For the text-containing cell, return its midpoint in [X, Y] coordinate format. 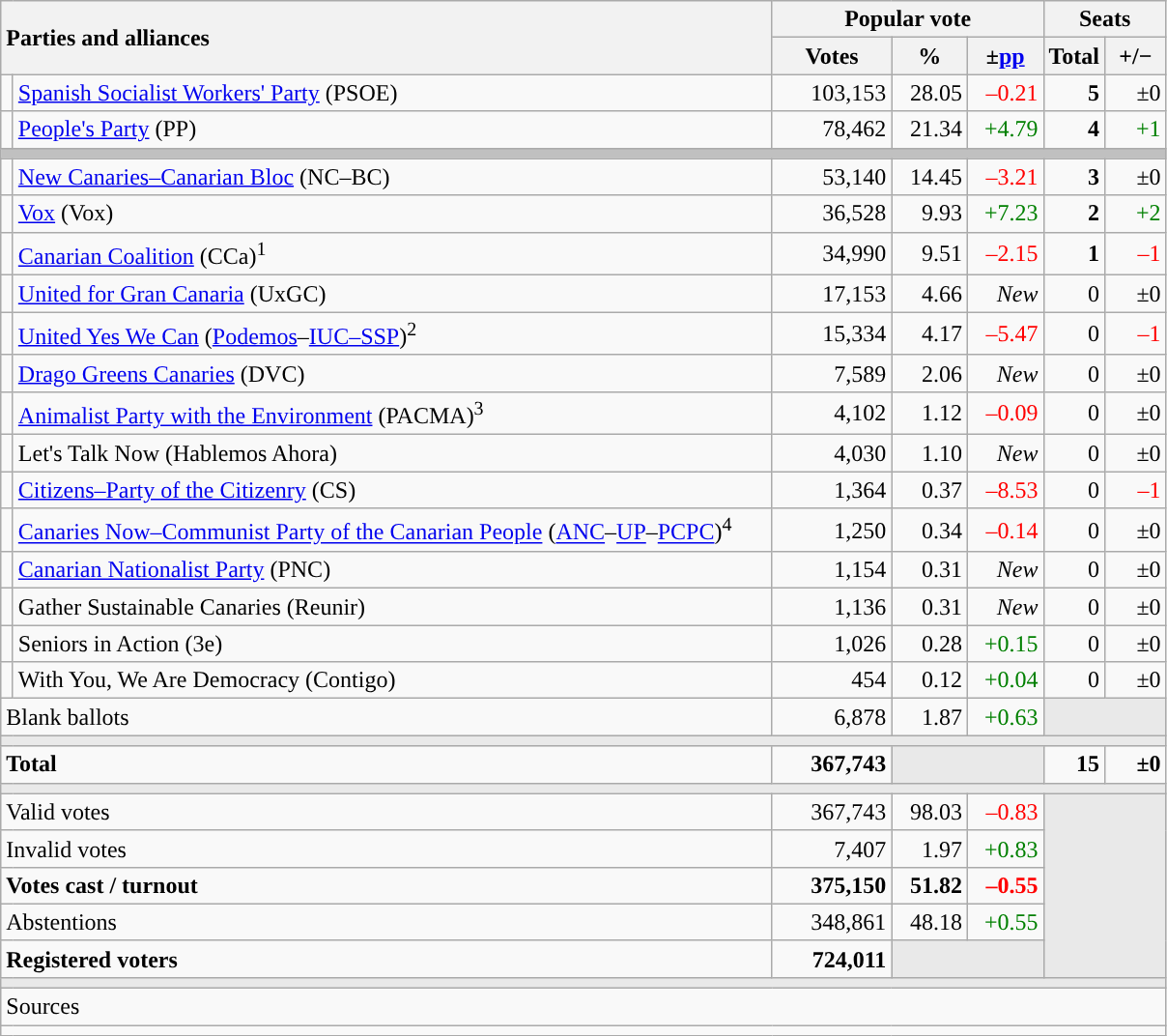
Parties and alliances [386, 38]
1.10 [929, 453]
0.28 [929, 644]
2 [1074, 214]
6,878 [832, 717]
Drago Greens Canaries (DVC) [392, 373]
1,250 [832, 530]
+0.55 [1005, 922]
4.66 [929, 294]
4 [1074, 129]
48.18 [929, 922]
9.51 [929, 253]
People's Party (PP) [392, 129]
4,030 [832, 453]
0.12 [929, 680]
1,364 [832, 490]
United Yes We Can (Podemos–IUC–SSP)2 [392, 334]
% [929, 56]
–3.21 [1005, 177]
15 [1074, 764]
1,026 [832, 644]
34,990 [832, 253]
–0.09 [1005, 414]
Invalid votes [386, 849]
348,861 [832, 922]
Registered voters [386, 959]
Citizens–Party of the Citizenry (CS) [392, 490]
+0.63 [1005, 717]
Canarian Nationalist Party (PNC) [392, 570]
1.87 [929, 717]
Blank ballots [386, 717]
+7.23 [1005, 214]
Votes [832, 56]
0.34 [929, 530]
Sources [583, 1007]
14.45 [929, 177]
Spanish Socialist Workers' Party (PSOE) [392, 93]
2.06 [929, 373]
–8.53 [1005, 490]
9.93 [929, 214]
7,589 [832, 373]
Let's Talk Now (Hablemos Ahora) [392, 453]
–0.55 [1005, 885]
+0.15 [1005, 644]
3 [1074, 177]
36,528 [832, 214]
+1 [1136, 129]
4,102 [832, 414]
103,153 [832, 93]
5 [1074, 93]
With You, We Are Democracy (Contigo) [392, 680]
51.82 [929, 885]
Animalist Party with the Environment (PACMA)3 [392, 414]
Canaries Now–Communist Party of the Canarian People (ANC–UP–PCPC)4 [392, 530]
United for Gran Canaria (UxGC) [392, 294]
0.37 [929, 490]
+/− [1136, 56]
Gather Sustainable Canaries (Reunir) [392, 607]
+4.79 [1005, 129]
7,407 [832, 849]
Seniors in Action (3e) [392, 644]
–0.14 [1005, 530]
Popular vote [908, 19]
+0.83 [1005, 849]
1,154 [832, 570]
Seats [1105, 19]
15,334 [832, 334]
53,140 [832, 177]
454 [832, 680]
±pp [1005, 56]
–2.15 [1005, 253]
17,153 [832, 294]
724,011 [832, 959]
Votes cast / turnout [386, 885]
–0.21 [1005, 93]
1 [1074, 253]
+2 [1136, 214]
Abstentions [386, 922]
1,136 [832, 607]
78,462 [832, 129]
1.12 [929, 414]
21.34 [929, 129]
–0.83 [1005, 812]
–5.47 [1005, 334]
+0.04 [1005, 680]
Valid votes [386, 812]
Vox (Vox) [392, 214]
28.05 [929, 93]
1.97 [929, 849]
4.17 [929, 334]
New Canaries–Canarian Bloc (NC–BC) [392, 177]
Canarian Coalition (CCa)1 [392, 253]
375,150 [832, 885]
98.03 [929, 812]
